Find where the given text appears and provide that cell's center as [X, Y] coordinate. 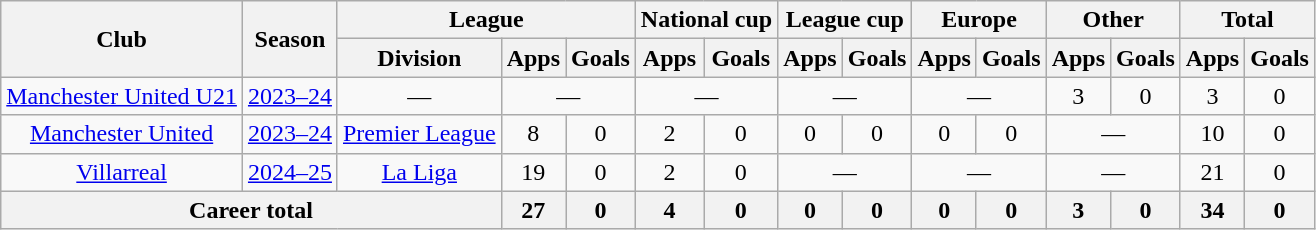
19 [533, 172]
Total [1247, 20]
10 [1212, 134]
27 [533, 210]
National cup [706, 20]
2024–25 [290, 172]
Season [290, 39]
Villarreal [122, 172]
4 [669, 210]
League [486, 20]
Club [122, 39]
8 [533, 134]
34 [1212, 210]
Manchester United U21 [122, 96]
Premier League [419, 134]
League cup [845, 20]
Europe [979, 20]
Career total [251, 210]
Division [419, 58]
Manchester United [122, 134]
Other [1113, 20]
21 [1212, 172]
La Liga [419, 172]
